Output the [x, y] coordinate of the center of the cell containing the given text.  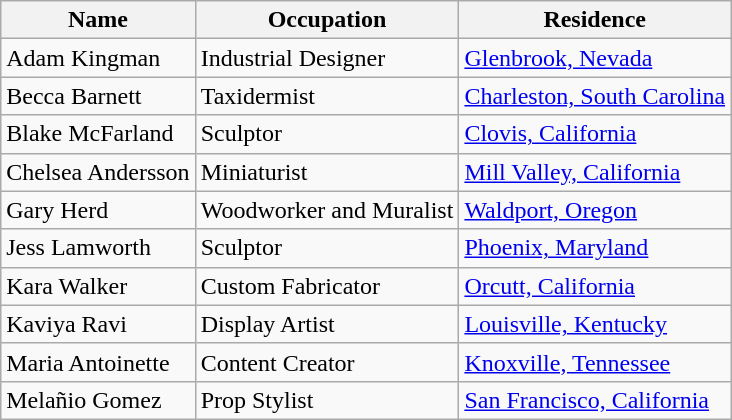
Blake McFarland [98, 134]
Kara Walker [98, 286]
Phoenix, Maryland [595, 248]
Chelsea Andersson [98, 172]
Taxidermist [327, 96]
Waldport, Oregon [595, 210]
Louisville, Kentucky [595, 324]
San Francisco, California [595, 400]
Custom Fabricator [327, 286]
Melañio Gomez [98, 400]
Mill Valley, California [595, 172]
Name [98, 20]
Miniaturist [327, 172]
Kaviya Ravi [98, 324]
Maria Antoinette [98, 362]
Prop Stylist [327, 400]
Clovis, California [595, 134]
Content Creator [327, 362]
Occupation [327, 20]
Glenbrook, Nevada [595, 58]
Knoxville, Tennessee [595, 362]
Jess Lamworth [98, 248]
Becca Barnett [98, 96]
Gary Herd [98, 210]
Adam Kingman [98, 58]
Orcutt, California [595, 286]
Display Artist [327, 324]
Charleston, South Carolina [595, 96]
Woodworker and Muralist [327, 210]
Industrial Designer [327, 58]
Residence [595, 20]
